Identify which cell holds the provided text, then report its [X, Y] central coordinate. 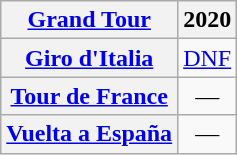
Tour de France [90, 96]
Vuelta a España [90, 134]
2020 [208, 20]
Grand Tour [90, 20]
Giro d'Italia [90, 58]
DNF [208, 58]
